Pinpoint the cell where the given text exists, returning its (x, y) midpoint coordinate. 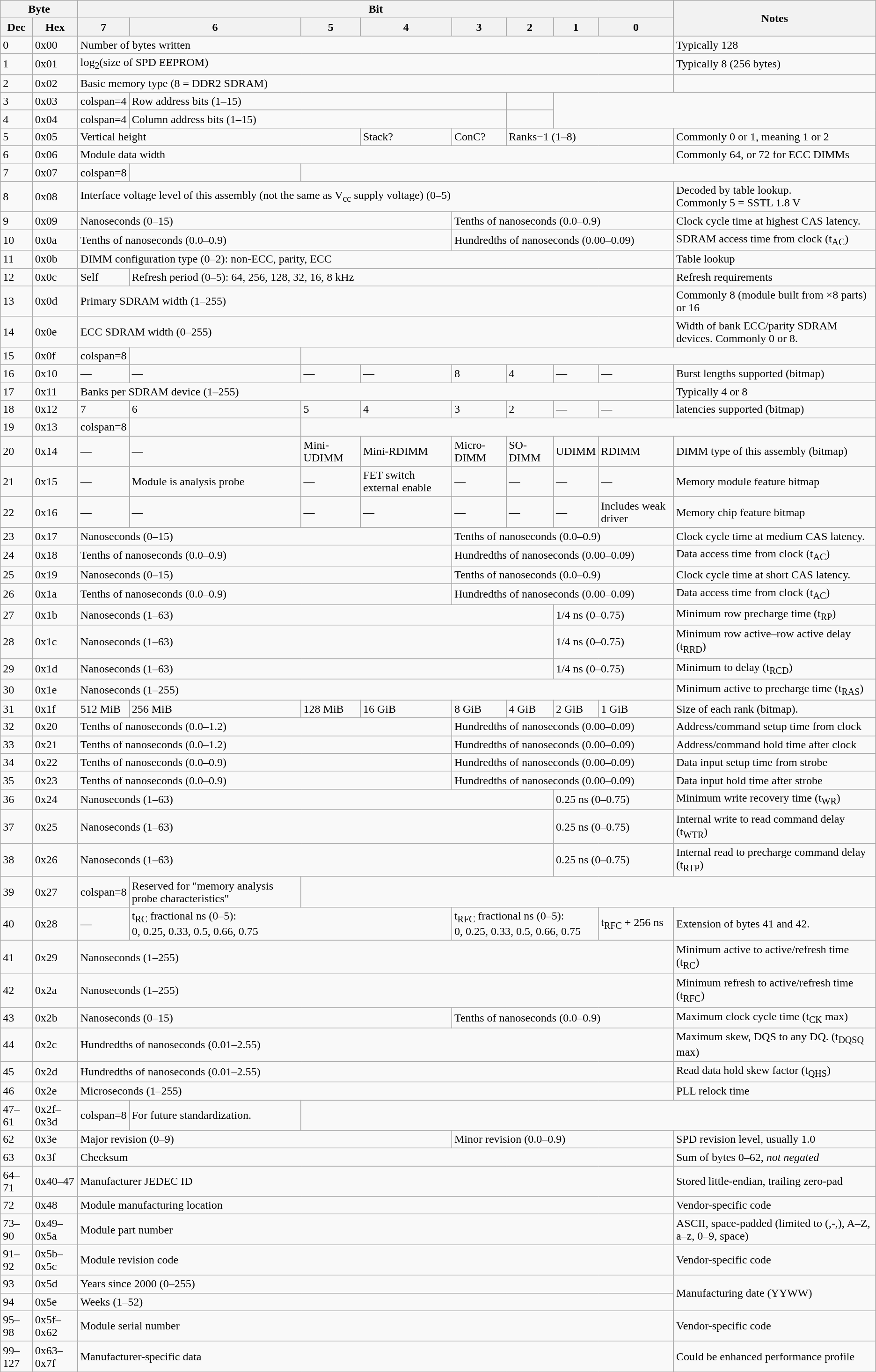
Commonly 0 or 1, meaning 1 or 2 (774, 137)
0x05 (55, 137)
0x1c (55, 642)
Commonly 8 (module built from ×8 parts) or 16 (774, 301)
256 MiB (215, 709)
0x3f (55, 1157)
ConC? (479, 137)
0x14 (55, 451)
Module is analysis probe (215, 482)
47–61 (16, 1116)
Clock cycle time at highest CAS latency. (774, 221)
0x21 (55, 744)
0x0f (55, 356)
36 (16, 799)
Width of bank ECC/parity SDRAM devices. Commonly 0 or 8. (774, 331)
Typically 8 (256 bytes) (774, 64)
Data input hold time after strobe (774, 780)
33 (16, 744)
Module revision code (375, 1260)
Years since 2000 (0–255) (375, 1284)
18 (16, 409)
Refresh requirements (774, 277)
ECC SDRAM width (0–255) (375, 331)
0x06 (55, 155)
Number of bytes written (375, 45)
34 (16, 762)
0x28 (55, 924)
91–92 (16, 1260)
0x5e (55, 1302)
Minimum active to active/refresh time (tRC) (774, 957)
99–127 (16, 1356)
44 (16, 1044)
0x01 (55, 64)
Mini-RDIMM (406, 451)
0x20 (55, 727)
0x2a (55, 990)
0x0a (55, 240)
Module manufacturing location (375, 1205)
0x1e (55, 690)
17 (16, 392)
0x3e (55, 1139)
RDIMM (636, 451)
1 GiB (636, 709)
0x07 (55, 173)
0x2c (55, 1044)
0x13 (55, 427)
Clock cycle time at medium CAS latency. (774, 536)
Minimum to delay (tRCD) (774, 669)
DIMM type of this assembly (bitmap) (774, 451)
0x40–47 (55, 1181)
Decoded by table lookup.Commonly 5 = SSTL 1.8 V (774, 197)
28 (16, 642)
0x16 (55, 512)
Minimum row precharge time (tRP) (774, 615)
Primary SDRAM width (1–255) (375, 301)
tRC fractional ns (0–5):0, 0.25, 0.33, 0.5, 0.66, 0.75 (290, 924)
Dec (16, 27)
tRFC fractional ns (0–5):0, 0.25, 0.33, 0.5, 0.66, 0.75 (525, 924)
16 (16, 373)
Microseconds (1–255) (375, 1091)
Interface voltage level of this assembly (not the same as Vcc supply voltage) (0–5) (375, 197)
512 MiB (103, 709)
10 (16, 240)
31 (16, 709)
8 GiB (479, 709)
0x22 (55, 762)
Typically 4 or 8 (774, 392)
41 (16, 957)
Module part number (375, 1230)
39 (16, 892)
Could be enhanced performance profile (774, 1356)
12 (16, 277)
Manufacturer JEDEC ID (375, 1181)
25 (16, 575)
Address/command hold time after clock (774, 744)
tRFC + 256 ns (636, 924)
Banks per SDRAM device (1–255) (375, 392)
Byte (39, 9)
0x63–0x7f (55, 1356)
0x49–0x5a (55, 1230)
Mini-UDIMM (330, 451)
Data input setup time from strobe (774, 762)
0x5b–0x5c (55, 1260)
21 (16, 482)
ASCII, space-padded (limited to (,-,), A–Z, a–z, 0–9, space) (774, 1230)
128 MiB (330, 709)
0x24 (55, 799)
Maximum clock cycle time (tCK max) (774, 1017)
SPD revision level, usually 1.0 (774, 1139)
Size of each rank (bitmap). (774, 709)
0x23 (55, 780)
0x1f (55, 709)
Stored little-endian, trailing zero-pad (774, 1181)
Internal read to precharge command delay (tRTP) (774, 860)
Address/command setup time from clock (774, 727)
Burst lengths supported (bitmap) (774, 373)
0x11 (55, 392)
15 (16, 356)
Column address bits (1–15) (318, 119)
4 GiB (530, 709)
0x2b (55, 1017)
93 (16, 1284)
45 (16, 1072)
0x18 (55, 555)
Notes (774, 18)
SO-DIMM (530, 451)
Minimum active to precharge time (tRAS) (774, 690)
FET switch external enable (406, 482)
SDRAM access time from clock (tAC) (774, 240)
Refresh period (0–5): 64, 256, 128, 32, 16, 8 kHz (401, 277)
37 (16, 826)
Checksum (375, 1157)
0x19 (55, 575)
0x2d (55, 1072)
38 (16, 860)
Read data hold skew factor (tQHS) (774, 1072)
Major revision (0–9) (265, 1139)
Internal write to read command delay (tWTR) (774, 826)
95–98 (16, 1326)
63 (16, 1157)
PLL relock time (774, 1091)
Weeks (1–52) (375, 1302)
73–90 (16, 1230)
Memory module feature bitmap (774, 482)
46 (16, 1091)
0x2f–0x3d (55, 1116)
Row address bits (1–15) (318, 101)
13 (16, 301)
24 (16, 555)
Basic memory type (8 = DDR2 SDRAM) (375, 83)
Typically 128 (774, 45)
0x25 (55, 826)
0x27 (55, 892)
Minimum refresh to active/refresh time (tRFC) (774, 990)
0x0c (55, 277)
0x1d (55, 669)
Minimum write recovery time (tWR) (774, 799)
40 (16, 924)
27 (16, 615)
23 (16, 536)
Stack? (406, 137)
26 (16, 594)
94 (16, 1302)
0x15 (55, 482)
Self (103, 277)
0x2e (55, 1091)
0x26 (55, 860)
0x09 (55, 221)
0x02 (55, 83)
DIMM configuration type (0–2): non-ECC, parity, ECC (375, 259)
0x00 (55, 45)
64–71 (16, 1181)
0x1b (55, 615)
32 (16, 727)
log2(size of SPD EEPROM) (375, 64)
0x5f–0x62 (55, 1326)
UDIMM (576, 451)
2 GiB (576, 709)
Commonly 64, or 72 for ECC DIMMs (774, 155)
0x0d (55, 301)
Extension of bytes 41 and 42. (774, 924)
Module serial number (375, 1326)
Bit (375, 9)
0x08 (55, 197)
latencies supported (bitmap) (774, 409)
Includes weak driver (636, 512)
29 (16, 669)
72 (16, 1205)
0x03 (55, 101)
Minor revision (0.0–0.9) (562, 1139)
0x12 (55, 409)
Clock cycle time at short CAS latency. (774, 575)
Sum of bytes 0–62, not negated (774, 1157)
0x10 (55, 373)
Minimum row active–row active delay (tRRD) (774, 642)
0x1a (55, 594)
35 (16, 780)
19 (16, 427)
0x04 (55, 119)
Table lookup (774, 259)
16 GiB (406, 709)
Memory chip feature bitmap (774, 512)
11 (16, 259)
14 (16, 331)
9 (16, 221)
0x0b (55, 259)
Vertical height (219, 137)
43 (16, 1017)
Hex (55, 27)
Manufacturing date (YYWW) (774, 1293)
0x17 (55, 536)
0x0e (55, 331)
0x5d (55, 1284)
Manufacturer-specific data (375, 1356)
Module data width (375, 155)
62 (16, 1139)
Ranks−1 (1–8) (590, 137)
Micro-DIMM (479, 451)
30 (16, 690)
0x29 (55, 957)
0x48 (55, 1205)
22 (16, 512)
20 (16, 451)
For future standardization. (215, 1116)
Maximum skew, DQS to any DQ. (tDQSQ max) (774, 1044)
Reserved for "memory analysis probe characteristics" (215, 892)
42 (16, 990)
